From the cell containing the given text, extract its center point as (x, y) coordinate. 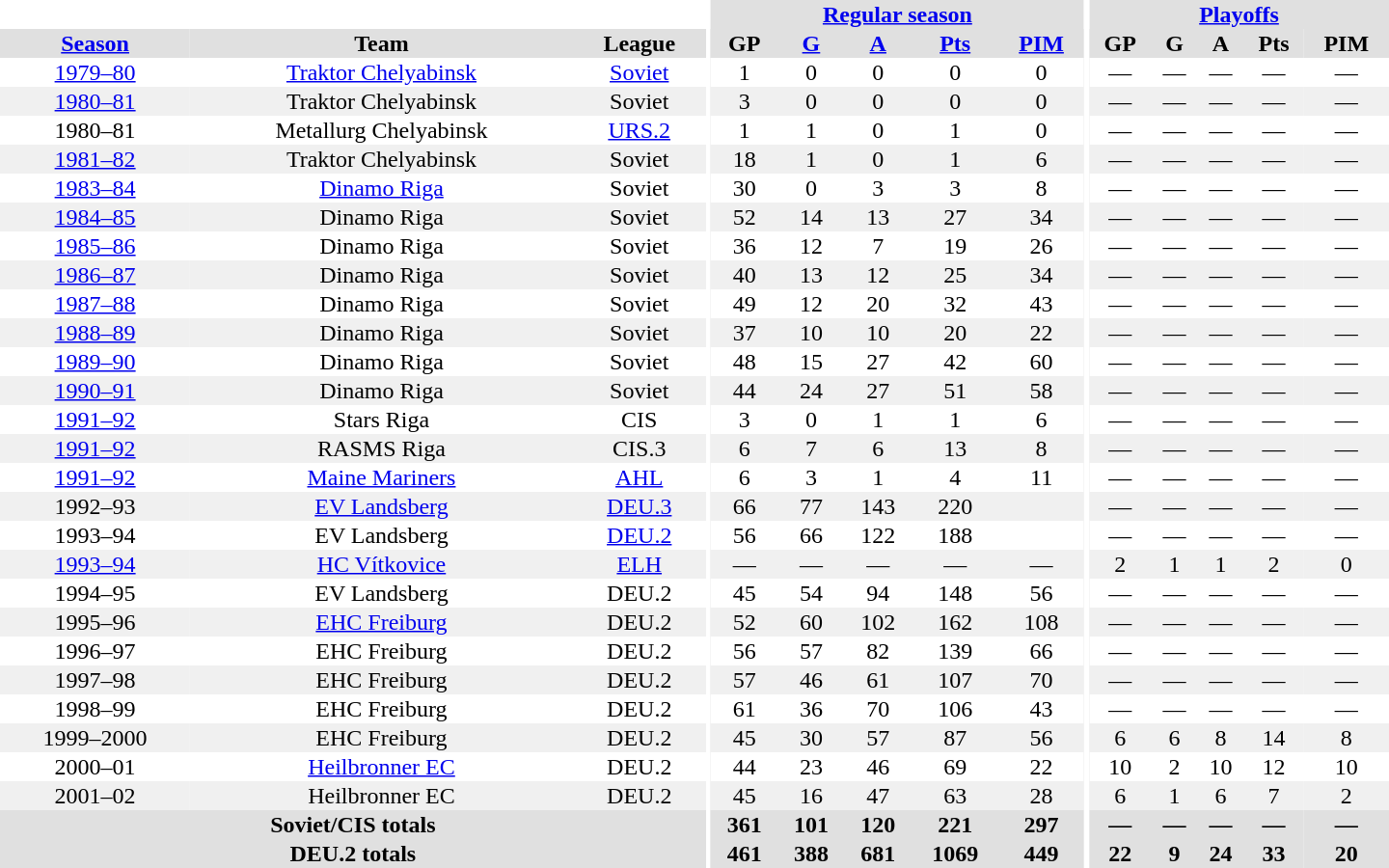
RASMS Riga (382, 448)
1986–87 (95, 275)
1998–99 (95, 709)
11 (1041, 477)
82 (878, 651)
DEU.3 (640, 506)
162 (955, 622)
1987–88 (95, 304)
2000–01 (95, 767)
37 (745, 333)
51 (955, 391)
Maine Mariners (382, 477)
Metallurg Chelyabinsk (382, 130)
AHL (640, 477)
15 (810, 362)
Soviet/CIS totals (353, 825)
139 (955, 651)
77 (810, 506)
361 (745, 825)
143 (878, 506)
Season (95, 43)
107 (955, 680)
DEU.2 totals (353, 854)
40 (745, 275)
ELH (640, 564)
120 (878, 825)
CIS.3 (640, 448)
1994–95 (95, 593)
54 (810, 593)
1989–90 (95, 362)
1992–93 (95, 506)
Stars Riga (382, 420)
188 (955, 535)
1981–82 (95, 159)
58 (1041, 391)
1988–89 (95, 333)
25 (955, 275)
23 (810, 767)
18 (745, 159)
1995–96 (95, 622)
49 (745, 304)
26 (1041, 246)
449 (1041, 854)
2001–02 (95, 796)
681 (878, 854)
148 (955, 593)
Team (382, 43)
19 (955, 246)
CIS (640, 420)
108 (1041, 622)
1984–85 (95, 217)
122 (878, 535)
63 (955, 796)
28 (1041, 796)
4 (955, 477)
69 (955, 767)
461 (745, 854)
HC Vítkovice (382, 564)
388 (810, 854)
1979–80 (95, 72)
94 (878, 593)
220 (955, 506)
33 (1273, 854)
106 (955, 709)
1996–97 (95, 651)
1985–86 (95, 246)
1999–2000 (95, 738)
1997–98 (95, 680)
87 (955, 738)
16 (810, 796)
297 (1041, 825)
47 (878, 796)
League (640, 43)
42 (955, 362)
221 (955, 825)
102 (878, 622)
1983–84 (95, 188)
Regular season (897, 14)
Playoffs (1239, 14)
101 (810, 825)
1069 (955, 854)
48 (745, 362)
URS.2 (640, 130)
32 (955, 304)
9 (1175, 854)
1990–91 (95, 391)
